Extract the [x, y] coordinate from the center of the cell holding the provided text.  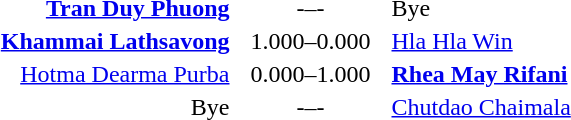
1.000–0.000 [310, 41]
0.000–1.000 [310, 74]
